Detect which cell encompasses the target text, then output its [x, y] center coordinate. 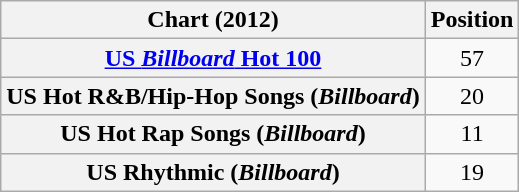
20 [472, 96]
57 [472, 58]
US Hot Rap Songs (Billboard) [213, 134]
US Hot R&B/Hip-Hop Songs (Billboard) [213, 96]
11 [472, 134]
US Rhythmic (Billboard) [213, 172]
Position [472, 20]
Chart (2012) [213, 20]
US Billboard Hot 100 [213, 58]
19 [472, 172]
